Pinpoint the cell where the given text exists, returning its (X, Y) midpoint coordinate. 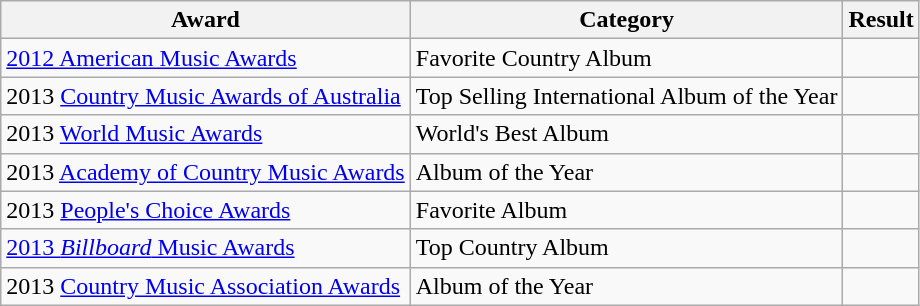
Category (626, 20)
Top Selling International Album of the Year (626, 96)
2013 Billboard Music Awards (206, 248)
2013 World Music Awards (206, 134)
World's Best Album (626, 134)
Favorite Country Album (626, 58)
2013 Country Music Awards of Australia (206, 96)
Favorite Album (626, 210)
2012 American Music Awards (206, 58)
Award (206, 20)
Result (881, 20)
2013 Academy of Country Music Awards (206, 172)
2013 People's Choice Awards (206, 210)
2013 Country Music Association Awards (206, 286)
Top Country Album (626, 248)
